Return (X, Y) of the center of cell containing provided text 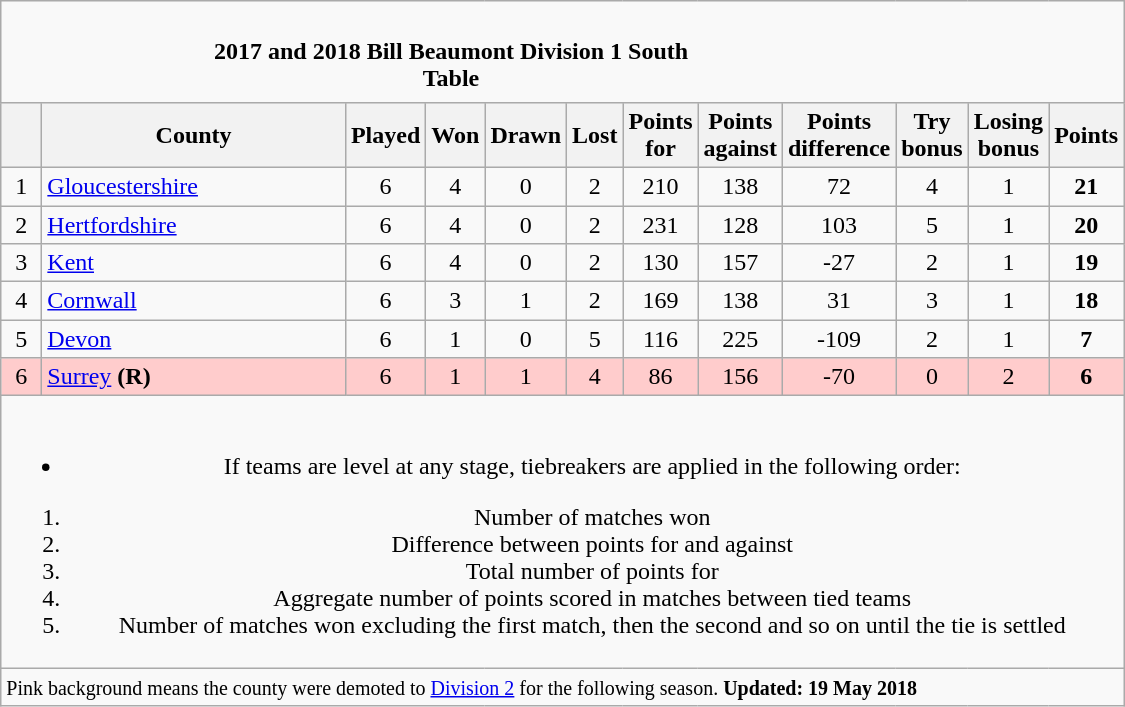
Points difference (838, 134)
County (194, 134)
130 (660, 263)
Gloucestershire (194, 186)
157 (740, 263)
Points for (660, 134)
31 (838, 301)
Losing bonus (1008, 134)
Points against (740, 134)
169 (660, 301)
20 (1086, 225)
18 (1086, 301)
Kent (194, 263)
19 (1086, 263)
Surrey (R) (194, 377)
225 (740, 339)
Try bonus (932, 134)
128 (740, 225)
210 (660, 186)
Cornwall (194, 301)
86 (660, 377)
156 (740, 377)
Played (385, 134)
Points (1086, 134)
231 (660, 225)
21 (1086, 186)
-70 (838, 377)
7 (1086, 339)
72 (838, 186)
116 (660, 339)
Lost (595, 134)
-27 (838, 263)
Devon (194, 339)
Pink background means the county were demoted to Division 2 for the following season. Updated: 19 May 2018 (562, 687)
-109 (838, 339)
103 (838, 225)
Hertfordshire (194, 225)
Drawn (526, 134)
Won (456, 134)
